Detect which cell encompasses the target text, then output its [X, Y] center coordinate. 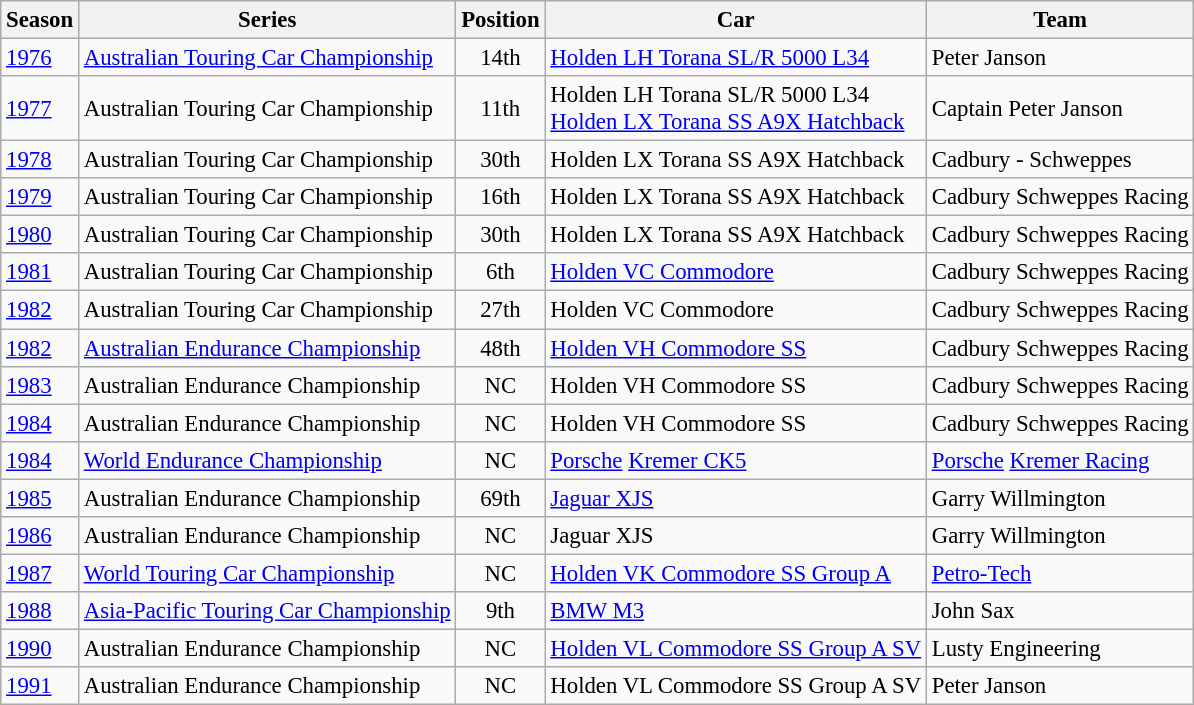
John Sax [1060, 611]
Cadbury - Schweppes [1060, 160]
Holden VK Commodore SS Group A [736, 573]
Holden LH Torana SL/R 5000 L34Holden LX Torana SS A9X Hatchback [736, 108]
48th [500, 348]
Car [736, 20]
9th [500, 611]
Petro-Tech [1060, 573]
1980 [40, 235]
BMW M3 [736, 611]
Captain Peter Janson [1060, 108]
Lusty Engineering [1060, 648]
1977 [40, 108]
14th [500, 58]
World Touring Car Championship [266, 573]
Season [40, 20]
1986 [40, 536]
Porsche Kremer CK5 [736, 460]
1987 [40, 573]
1988 [40, 611]
Series [266, 20]
27th [500, 310]
1981 [40, 273]
Team [1060, 20]
1985 [40, 498]
Holden LH Torana SL/R 5000 L34 [736, 58]
1983 [40, 385]
Position [500, 20]
1990 [40, 648]
Porsche Kremer Racing [1060, 460]
6th [500, 273]
1978 [40, 160]
Asia-Pacific Touring Car Championship [266, 611]
1979 [40, 197]
1976 [40, 58]
11th [500, 108]
World Endurance Championship [266, 460]
16th [500, 197]
1991 [40, 686]
69th [500, 498]
